Extract the (X, Y) coordinate from the center of the cell holding the provided text.  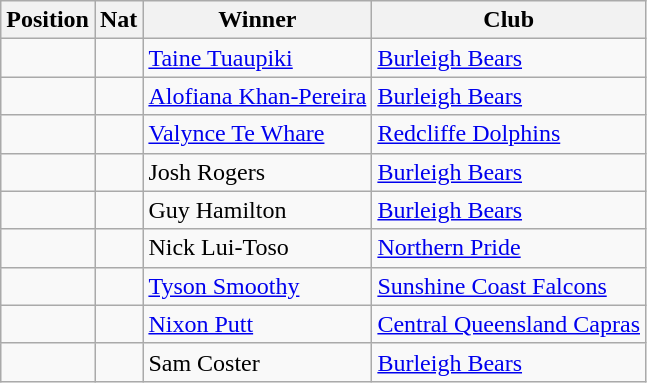
Nixon Putt (258, 324)
Nat (118, 20)
Tyson Smoothy (258, 286)
Valynce Te Whare (258, 134)
Central Queensland Capras (509, 324)
Taine Tuaupiki (258, 58)
Sunshine Coast Falcons (509, 286)
Guy Hamilton (258, 210)
Winner (258, 20)
Nick Lui-Toso (258, 248)
Northern Pride (509, 248)
Redcliffe Dolphins (509, 134)
Club (509, 20)
Alofiana Khan-Pereira (258, 96)
Sam Coster (258, 362)
Position (48, 20)
Josh Rogers (258, 172)
